Provide the [x, y] coordinate of the cell's center where the given text is located.  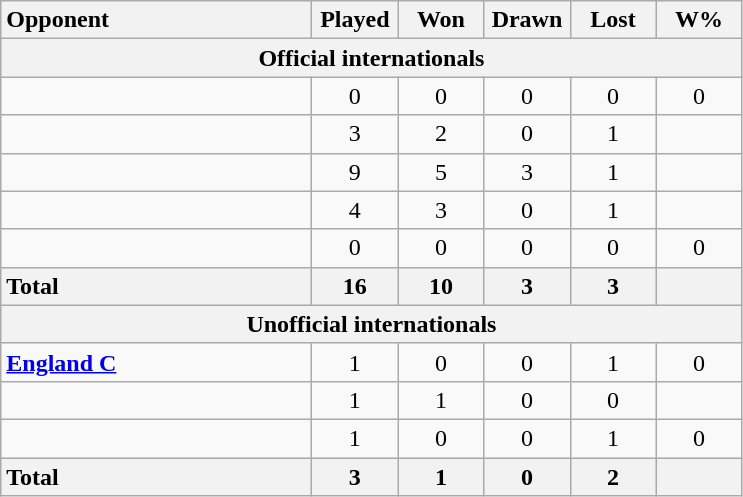
16 [355, 286]
Won [441, 20]
Drawn [527, 20]
W% [699, 20]
10 [441, 286]
5 [441, 172]
9 [355, 172]
Official internationals [372, 58]
Opponent [156, 20]
Lost [613, 20]
Unofficial internationals [372, 324]
4 [355, 210]
Played [355, 20]
England C [156, 362]
